Detect which cell encompasses the target text, then output its (X, Y) center coordinate. 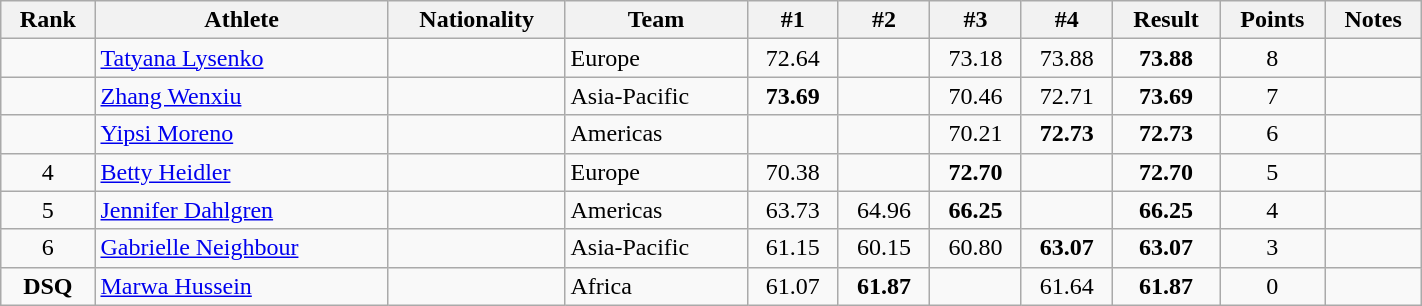
73.18 (976, 58)
61.15 (792, 248)
Notes (1373, 20)
61.07 (792, 286)
#2 (884, 20)
61.64 (1066, 286)
Marwa Hussein (242, 286)
Points (1272, 20)
Gabrielle Neighbour (242, 248)
60.80 (976, 248)
Zhang Wenxiu (242, 96)
72.64 (792, 58)
Yipsi Moreno (242, 134)
Betty Heidler (242, 172)
70.21 (976, 134)
Team (656, 20)
#3 (976, 20)
64.96 (884, 210)
70.46 (976, 96)
70.38 (792, 172)
#1 (792, 20)
Athlete (242, 20)
8 (1272, 58)
Nationality (476, 20)
3 (1272, 248)
7 (1272, 96)
DSQ (48, 286)
60.15 (884, 248)
Jennifer Dahlgren (242, 210)
Rank (48, 20)
Result (1166, 20)
#4 (1066, 20)
Africa (656, 286)
72.71 (1066, 96)
Tatyana Lysenko (242, 58)
0 (1272, 286)
63.73 (792, 210)
